Identify which cell holds the provided text, then report its [x, y] central coordinate. 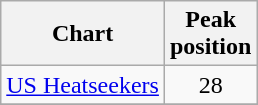
Peakposition [210, 34]
28 [210, 85]
Chart [83, 34]
US Heatseekers [83, 85]
